Output the (X, Y) coordinate of the center of the cell containing the given text.  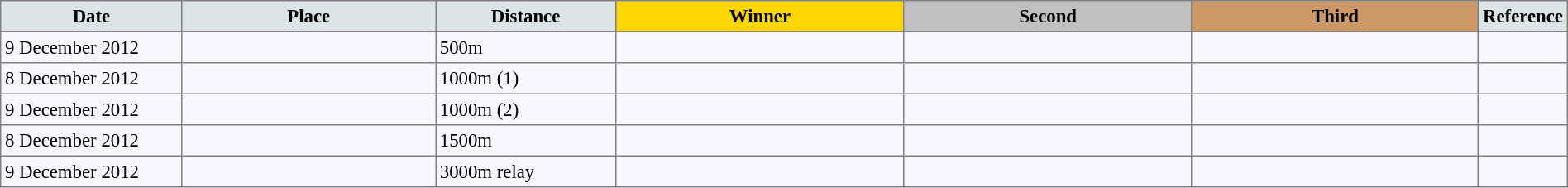
1000m (1) (525, 79)
Reference (1523, 17)
Winner (761, 17)
Distance (525, 17)
500m (525, 47)
Place (308, 17)
3000m relay (525, 171)
1000m (2) (525, 109)
Date (91, 17)
1500m (525, 141)
Second (1048, 17)
Third (1335, 17)
